Return the [X, Y] coordinate for the center point of the cell that contains the specified text.  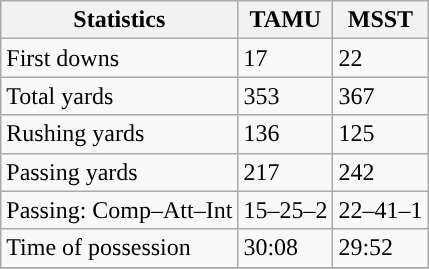
217 [286, 172]
367 [380, 96]
Passing yards [120, 172]
Rushing yards [120, 134]
MSST [380, 20]
Statistics [120, 20]
353 [286, 96]
136 [286, 134]
Passing: Comp–Att–Int [120, 210]
Time of possession [120, 248]
22–41–1 [380, 210]
Total yards [120, 96]
242 [380, 172]
125 [380, 134]
17 [286, 58]
First downs [120, 58]
30:08 [286, 248]
22 [380, 58]
29:52 [380, 248]
TAMU [286, 20]
15–25–2 [286, 210]
